Pinpoint the cell where the given text exists, returning its (x, y) midpoint coordinate. 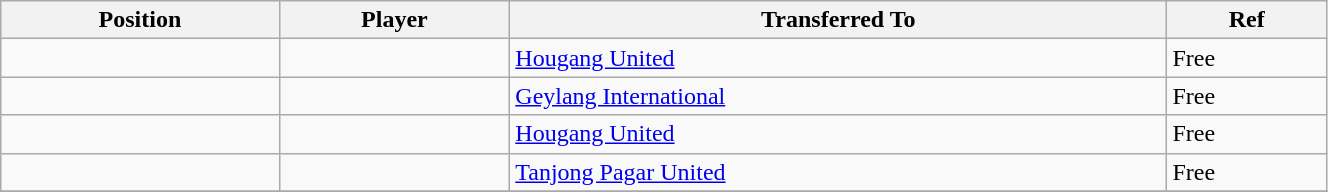
Player (394, 20)
Geylang International (838, 96)
Tanjong Pagar United (838, 172)
Ref (1247, 20)
Transferred To (838, 20)
Position (140, 20)
